Find where the given text appears and provide that cell's center as [X, Y] coordinate. 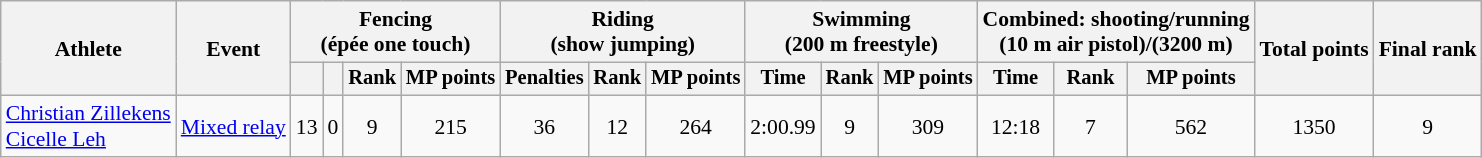
Total points [1314, 48]
Riding(show jumping) [622, 32]
2:00.99 [782, 126]
12 [617, 126]
Christian ZillekensCicelle Leh [88, 126]
562 [1190, 126]
13 [307, 126]
1350 [1314, 126]
36 [544, 126]
Swimming(200 m freestyle) [861, 32]
215 [450, 126]
Final rank [1428, 48]
7 [1091, 126]
Penalties [544, 79]
Combined: shooting/running(10 m air pistol)/(3200 m) [1116, 32]
Mixed relay [234, 126]
264 [696, 126]
0 [332, 126]
Athlete [88, 48]
12:18 [1015, 126]
309 [928, 126]
Event [234, 48]
Fencing(épée one touch) [396, 32]
